Return [x, y] of the center of cell containing provided text 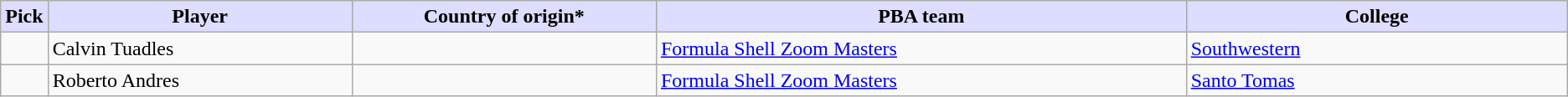
Pick [24, 17]
Player [199, 17]
Southwestern [1377, 48]
Santo Tomas [1377, 80]
Calvin Tuadles [199, 48]
Roberto Andres [199, 80]
Country of origin* [504, 17]
College [1377, 17]
PBA team [921, 17]
